Identify which cell holds the provided text, then report its [X, Y] central coordinate. 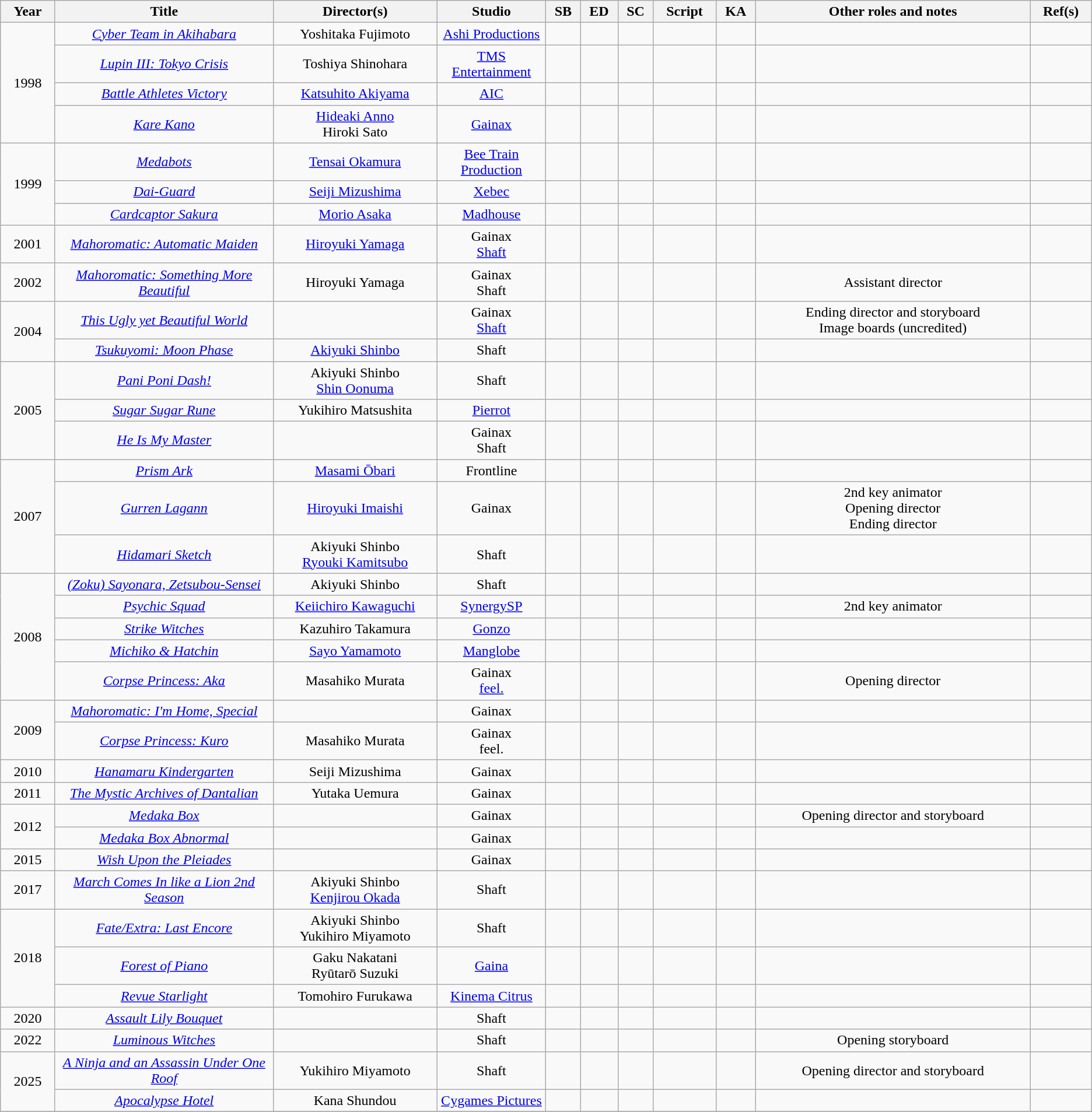
Cygames Pictures [491, 1100]
Yukihiro Matsushita [355, 411]
Gaku NakataniRyūtarō Suzuki [355, 966]
Kinema Citrus [491, 996]
Opening director [892, 681]
Prism Ark [164, 471]
Corpse Princess: Kuro [164, 741]
SC [636, 12]
Morio Asaka [355, 214]
Cardcaptor Sakura [164, 214]
Akiyuki Shinbo Yukihiro Miyamoto [355, 928]
1999 [28, 184]
Studio [491, 12]
Yutaka Uemura [355, 793]
SynergySP [491, 606]
Pierrot [491, 411]
Assault Lily Bouquet [164, 1018]
Opening storyboard [892, 1040]
Tsukuyomi: Moon Phase [164, 350]
Mahoromatic: Something More Beautiful [164, 282]
Luminous Witches [164, 1040]
Mahoromatic: Automatic Maiden [164, 244]
Corpse Princess: Aka [164, 681]
Tomohiro Furukawa [355, 996]
Michiko & Hatchin [164, 651]
Yoshitaka Fujimoto [355, 34]
Ref(s) [1060, 12]
2011 [28, 793]
Ending director and storyboardImage boards (uncredited) [892, 320]
AIC [491, 94]
Medaka Box Abnormal [164, 838]
KA [736, 12]
Forest of Piano [164, 966]
Mahoromatic: I'm Home, Special [164, 711]
1998 [28, 83]
2017 [28, 890]
Battle Athletes Victory [164, 94]
Frontline [491, 471]
2008 [28, 637]
Director(s) [355, 12]
Apocalypse Hotel [164, 1100]
2025 [28, 1081]
Gurren Lagann [164, 508]
Hanamaru Kindergarten [164, 771]
Akiyuki ShinboKenjirou Okada [355, 890]
ED [600, 12]
The Mystic Archives of Dantalian [164, 793]
Cyber Team in Akihabara [164, 34]
TMS Entertainment [491, 64]
2004 [28, 331]
Wish Upon the Pleiades [164, 860]
Gaina [491, 966]
Medabots [164, 162]
Madhouse [491, 214]
Ashi Productions [491, 34]
Medaka Box [164, 815]
Sugar Sugar Rune [164, 411]
Yukihiro Miyamoto [355, 1071]
Masami Ōbari [355, 471]
Hideaki AnnoHiroki Sato [355, 124]
Hidamari Sketch [164, 554]
Script [685, 12]
Kare Kano [164, 124]
Lupin III: Tokyo Crisis [164, 64]
Pani Poni Dash! [164, 380]
March Comes In like a Lion 2nd Season [164, 890]
A Ninja and an Assassin Under One Roof [164, 1071]
2002 [28, 282]
2010 [28, 771]
Fate/Extra: Last Encore [164, 928]
Toshiya Shinohara [355, 64]
Year [28, 12]
Sayo Yamamoto [355, 651]
2nd key animator [892, 606]
2nd key animatorOpening directorEnding director [892, 508]
Keiichiro Kawaguchi [355, 606]
2009 [28, 730]
Tensai Okamura [355, 162]
Other roles and notes [892, 12]
(Zoku) Sayonara, Zetsubou-Sensei [164, 584]
Hiroyuki Imaishi [355, 508]
Manglobe [491, 651]
Title [164, 12]
He Is My Master [164, 441]
Kazuhiro Takamura [355, 629]
Akiyuki ShinboShin Oonuma [355, 380]
Assistant director [892, 282]
2012 [28, 826]
2005 [28, 411]
This Ugly yet Beautiful World [164, 320]
2022 [28, 1040]
Katsuhito Akiyama [355, 94]
2001 [28, 244]
2007 [28, 517]
Strike Witches [164, 629]
Bee Train Production [491, 162]
2018 [28, 958]
Akiyuki Shinbo Ryouki Kamitsubo [355, 554]
Revue Starlight [164, 996]
Gonzo [491, 629]
Dai-Guard [164, 192]
2020 [28, 1018]
Xebec [491, 192]
SB [563, 12]
2015 [28, 860]
Psychic Squad [164, 606]
Kana Shundou [355, 1100]
